Capture the cell that displays the provided text and extract its (X, Y) central coordinate. 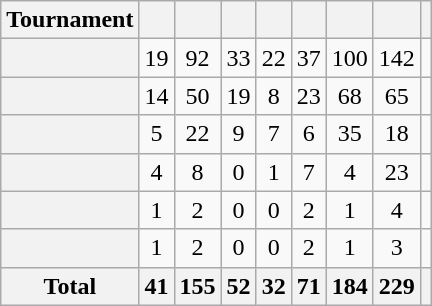
229 (396, 286)
50 (198, 96)
32 (274, 286)
37 (308, 58)
68 (350, 96)
41 (156, 286)
92 (198, 58)
6 (308, 134)
142 (396, 58)
5 (156, 134)
Total (70, 286)
9 (238, 134)
52 (238, 286)
14 (156, 96)
155 (198, 286)
33 (238, 58)
100 (350, 58)
3 (396, 248)
65 (396, 96)
Tournament (70, 20)
71 (308, 286)
184 (350, 286)
35 (350, 134)
18 (396, 134)
